Provide the (x, y) coordinate of the cell's center where the given text is located.  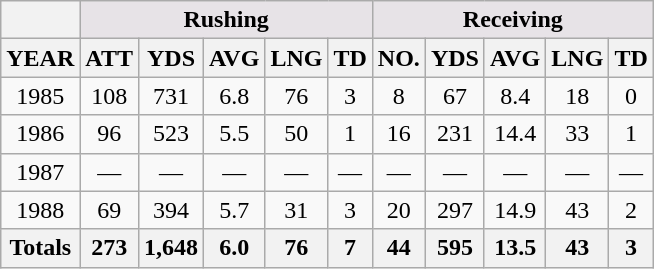
731 (170, 96)
YEAR (40, 58)
394 (170, 210)
20 (398, 210)
Totals (40, 248)
5.5 (234, 134)
67 (454, 96)
ATT (110, 58)
297 (454, 210)
44 (398, 248)
523 (170, 134)
14.9 (514, 210)
14.4 (514, 134)
108 (110, 96)
16 (398, 134)
Rushing (226, 20)
1988 (40, 210)
18 (578, 96)
31 (296, 210)
0 (631, 96)
1987 (40, 172)
1985 (40, 96)
231 (454, 134)
96 (110, 134)
8.4 (514, 96)
33 (578, 134)
7 (350, 248)
2 (631, 210)
1986 (40, 134)
8 (398, 96)
69 (110, 210)
13.5 (514, 248)
6.0 (234, 248)
595 (454, 248)
1,648 (170, 248)
273 (110, 248)
50 (296, 134)
5.7 (234, 210)
6.8 (234, 96)
Receiving (512, 20)
NO. (398, 58)
